For the text-containing cell, return its midpoint in [X, Y] coordinate format. 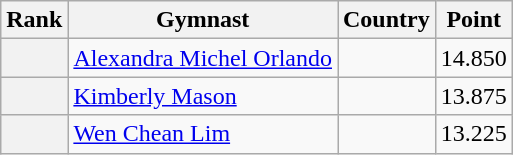
Country [387, 20]
Kimberly Mason [203, 96]
14.850 [474, 58]
13.225 [474, 134]
Wen Chean Lim [203, 134]
Rank [34, 20]
Point [474, 20]
13.875 [474, 96]
Alexandra Michel Orlando [203, 58]
Gymnast [203, 20]
